Locate the cell with the specified text and output its [x, y] center coordinate. 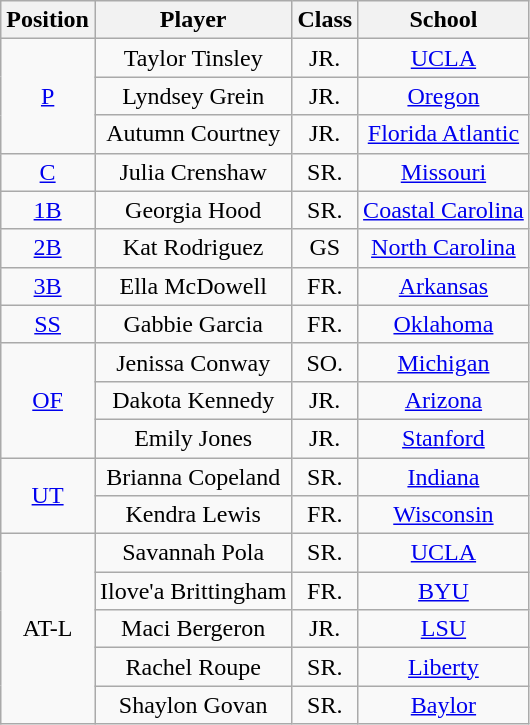
Maci Bergeron [192, 629]
Michigan [444, 362]
Oklahoma [444, 324]
Kat Rodriguez [192, 248]
AT-L [48, 629]
Stanford [444, 438]
Jenissa Conway [192, 362]
P [48, 96]
Indiana [444, 477]
Coastal Carolina [444, 210]
2B [48, 248]
Wisconsin [444, 515]
Baylor [444, 705]
Florida Atlantic [444, 134]
Liberty [444, 667]
Dakota Kennedy [192, 400]
Gabbie Garcia [192, 324]
Player [192, 20]
Oregon [444, 96]
Class [325, 20]
Georgia Hood [192, 210]
School [444, 20]
SO. [325, 362]
OF [48, 400]
Julia Crenshaw [192, 172]
Missouri [444, 172]
Rachel Roupe [192, 667]
3B [48, 286]
Emily Jones [192, 438]
North Carolina [444, 248]
Arizona [444, 400]
Savannah Pola [192, 553]
Lyndsey Grein [192, 96]
LSU [444, 629]
Kendra Lewis [192, 515]
GS [325, 248]
Brianna Copeland [192, 477]
BYU [444, 591]
Position [48, 20]
Ella McDowell [192, 286]
Taylor Tinsley [192, 58]
1B [48, 210]
Shaylon Govan [192, 705]
UT [48, 496]
Arkansas [444, 286]
Autumn Courtney [192, 134]
Ilove'a Brittingham [192, 591]
SS [48, 324]
C [48, 172]
